Extract the [x, y] coordinate from the center of the cell holding the provided text.  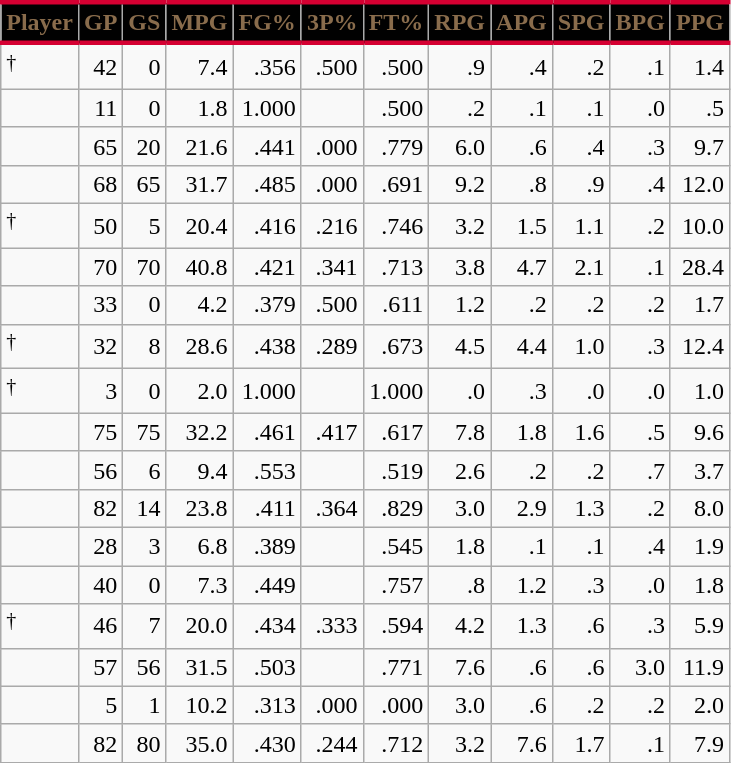
32 [100, 346]
2.1 [581, 267]
.673 [396, 346]
20.4 [200, 226]
.7 [640, 470]
80 [144, 743]
.617 [396, 432]
MPG [200, 22]
.757 [396, 585]
2.6 [460, 470]
PPG [700, 22]
7.4 [200, 66]
.771 [396, 667]
.379 [267, 305]
35.0 [200, 743]
33 [100, 305]
.430 [267, 743]
68 [100, 184]
4.4 [522, 346]
.313 [267, 705]
14 [144, 508]
.611 [396, 305]
.356 [267, 66]
.594 [396, 626]
23.8 [200, 508]
1.1 [581, 226]
4.5 [460, 346]
.829 [396, 508]
21.6 [200, 146]
SPG [581, 22]
.519 [396, 470]
9.4 [200, 470]
2.9 [522, 508]
57 [100, 667]
6.8 [200, 547]
.244 [332, 743]
9.7 [700, 146]
BPG [640, 22]
APG [522, 22]
1 [144, 705]
.333 [332, 626]
.421 [267, 267]
32.2 [200, 432]
20.0 [200, 626]
8 [144, 346]
7.3 [200, 585]
.485 [267, 184]
9.2 [460, 184]
40 [100, 585]
5.9 [700, 626]
.713 [396, 267]
.216 [332, 226]
3P% [332, 22]
.289 [332, 346]
31.5 [200, 667]
.461 [267, 432]
28.4 [700, 267]
.545 [396, 547]
7.9 [700, 743]
20 [144, 146]
12.4 [700, 346]
50 [100, 226]
1.6 [581, 432]
FG% [267, 22]
6 [144, 470]
.779 [396, 146]
.553 [267, 470]
28 [100, 547]
11 [100, 108]
.712 [396, 743]
.389 [267, 547]
40.8 [200, 267]
.411 [267, 508]
31.7 [200, 184]
.438 [267, 346]
10.0 [700, 226]
4.7 [522, 267]
3.7 [700, 470]
46 [100, 626]
1.9 [700, 547]
12.0 [700, 184]
.441 [267, 146]
10.2 [200, 705]
RPG [460, 22]
.417 [332, 432]
.691 [396, 184]
FT% [396, 22]
42 [100, 66]
6.0 [460, 146]
9.6 [700, 432]
.746 [396, 226]
.434 [267, 626]
.364 [332, 508]
.503 [267, 667]
8.0 [700, 508]
Player [40, 22]
.416 [267, 226]
28.6 [200, 346]
7 [144, 626]
.449 [267, 585]
1.5 [522, 226]
3.8 [460, 267]
.341 [332, 267]
7.8 [460, 432]
GP [100, 22]
1.4 [700, 66]
GS [144, 22]
11.9 [700, 667]
